Determine the (X, Y) coordinate at the center of the cell enclosing the given text.  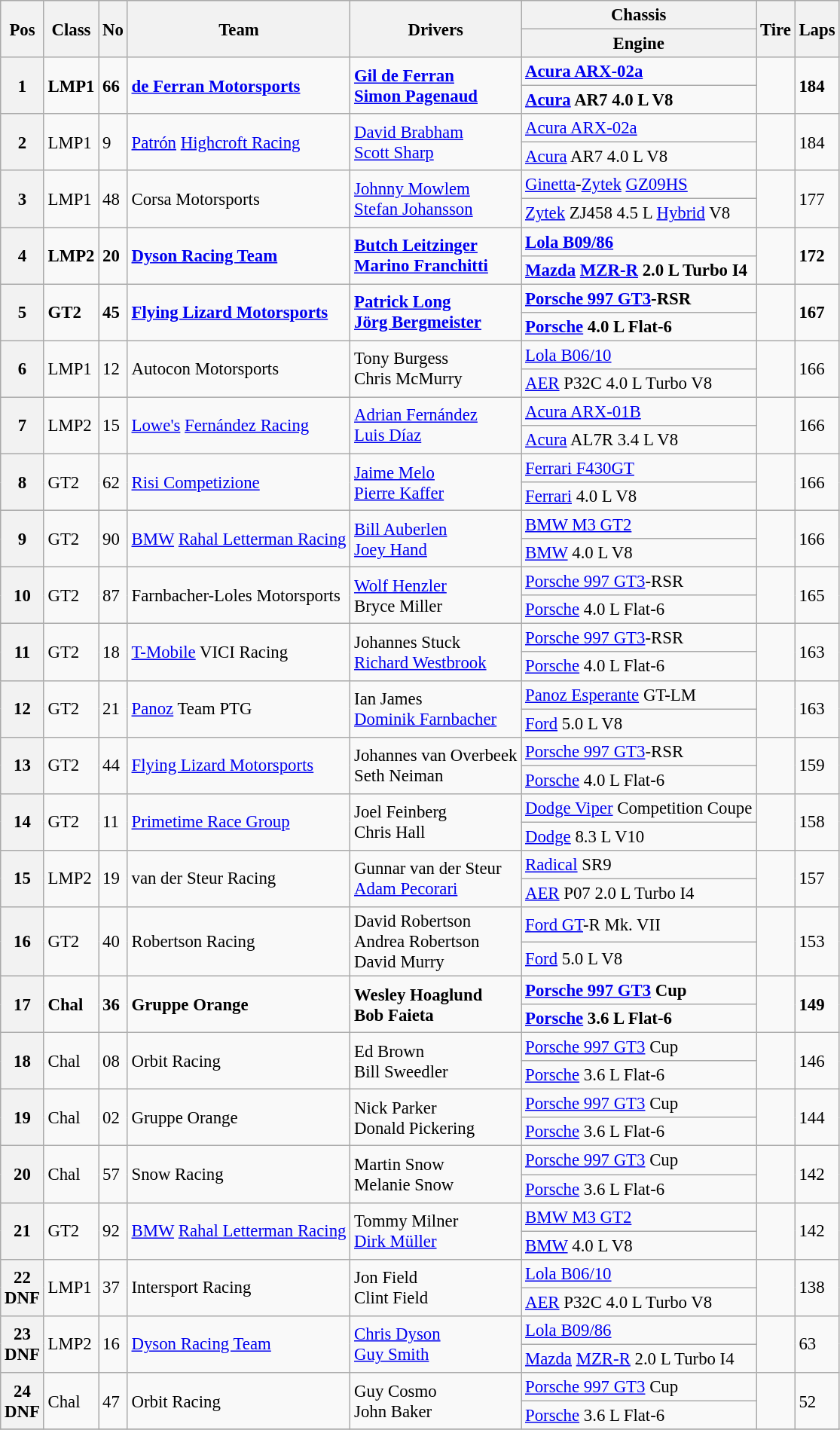
3 (23, 199)
Ferrari F430GT (639, 468)
Jon Field Clint Field (435, 1287)
Team (239, 29)
92 (113, 1231)
47 (113, 1401)
Acura ARX-01B (639, 411)
Ian James Dominik Farnbacher (435, 708)
Guy Cosmo John Baker (435, 1401)
Chris Dyson Guy Smith (435, 1344)
Patrick Long Jörg Bergmeister (435, 312)
Jaime Melo Pierre Kaffer (435, 482)
Wolf Henzler Bryce Miller (435, 595)
37 (113, 1287)
Engine (639, 44)
23DNF (23, 1344)
57 (113, 1174)
5 (23, 312)
90 (113, 539)
02 (113, 1118)
45 (113, 312)
7 (23, 425)
David Robertson Andrea Robertson David Murry (435, 942)
10 (23, 595)
Martin Snow Melanie Snow (435, 1174)
Nick Parker Donald Pickering (435, 1118)
Panoz Team PTG (239, 708)
146 (817, 1061)
Johannes Stuck Richard Westbrook (435, 652)
8 (23, 482)
167 (817, 312)
Class (71, 29)
Joel Feinberg Chris Hall (435, 823)
Pos (23, 29)
Gunnar van der Steur Adam Pecorari (435, 878)
87 (113, 595)
157 (817, 878)
Laps (817, 29)
Ginetta-Zytek GZ09HS (639, 185)
138 (817, 1287)
Tommy Milner Dirk Müller (435, 1231)
1 (23, 86)
Primetime Race Group (239, 823)
158 (817, 823)
Johnny Mowlem Stefan Johansson (435, 199)
Chassis (639, 15)
4 (23, 256)
AER P07 2.0 L Turbo I4 (639, 893)
Drivers (435, 29)
2 (23, 142)
T-Mobile VICI Racing (239, 652)
Dodge 8.3 L V10 (639, 836)
Acura AL7R 3.4 L V8 (639, 440)
165 (817, 595)
6 (23, 369)
de Ferran Motorsports (239, 86)
13 (23, 765)
Wesley Hoaglund Bob Faieta (435, 1005)
Panoz Esperante GT-LM (639, 695)
Robertson Racing (239, 942)
Patrón Highcroft Racing (239, 142)
Bill Auberlen Joey Hand (435, 539)
van der Steur Racing (239, 878)
66 (113, 86)
40 (113, 942)
Ferrari 4.0 L V8 (639, 497)
Risi Competizione (239, 482)
Farnbacher-Loles Motorsports (239, 595)
Ford GT-R Mk. VII (639, 924)
153 (817, 942)
Tony Burgess Chris McMurry (435, 369)
177 (817, 199)
Lowe's Fernández Racing (239, 425)
22DNF (23, 1287)
Ed Brown Bill Sweedler (435, 1061)
172 (817, 256)
24DNF (23, 1401)
Zytek ZJ458 4.5 L Hybrid V8 (639, 213)
36 (113, 1005)
David Brabham Scott Sharp (435, 142)
159 (817, 765)
Autocon Motorsports (239, 369)
17 (23, 1005)
Corsa Motorsports (239, 199)
48 (113, 199)
Dodge Viper Competition Coupe (639, 808)
44 (113, 765)
149 (817, 1005)
Johannes van Overbeek Seth Neiman (435, 765)
62 (113, 482)
Intersport Racing (239, 1287)
Snow Racing (239, 1174)
Gil de Ferran Simon Pagenaud (435, 86)
Butch Leitzinger Marino Franchitti (435, 256)
Tire (776, 29)
Adrian Fernández Luis Díaz (435, 425)
Radical SR9 (639, 865)
52 (817, 1401)
No (113, 29)
14 (23, 823)
08 (113, 1061)
63 (817, 1344)
144 (817, 1118)
